Provide the (x, y) coordinate of the cell's center where the given text is located.  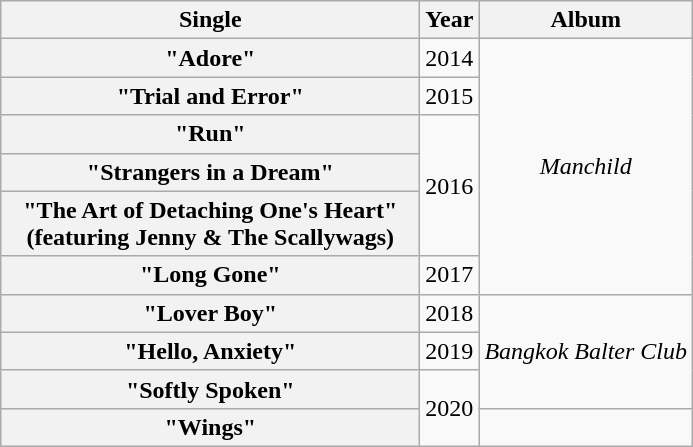
"Softly Spoken" (210, 389)
"Strangers in a Dream" (210, 172)
"Wings" (210, 427)
2014 (450, 58)
"Lover Boy" (210, 313)
"Adore" (210, 58)
2019 (450, 351)
"Long Gone" (210, 275)
Album (586, 20)
2017 (450, 275)
2015 (450, 96)
2018 (450, 313)
"Run" (210, 134)
Manchild (586, 166)
"The Art of Detaching One's Heart"(featuring Jenny & The Scallywags) (210, 224)
Single (210, 20)
2016 (450, 186)
"Trial and Error" (210, 96)
2020 (450, 408)
Bangkok Balter Club (586, 351)
Year (450, 20)
"Hello, Anxiety" (210, 351)
